Return the [X, Y] coordinate for the center point of the cell that contains the specified text.  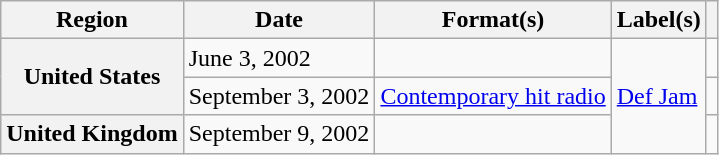
Label(s) [658, 20]
June 3, 2002 [279, 58]
Format(s) [493, 20]
September 9, 2002 [279, 134]
September 3, 2002 [279, 96]
Region [92, 20]
United Kingdom [92, 134]
United States [92, 77]
Contemporary hit radio [493, 96]
Date [279, 20]
Def Jam [658, 96]
